Return [x, y] of the center of cell containing provided text 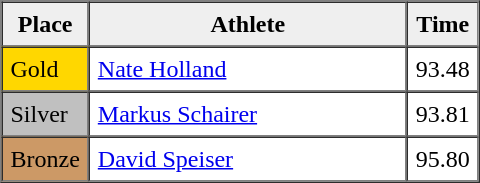
Place [46, 24]
David Speiser [248, 158]
Athlete [248, 24]
95.80 [443, 158]
Time [443, 24]
Silver [46, 114]
93.81 [443, 114]
Nate Holland [248, 68]
Bronze [46, 158]
Markus Schairer [248, 114]
93.48 [443, 68]
Gold [46, 68]
